Capture the cell that displays the provided text and extract its (X, Y) central coordinate. 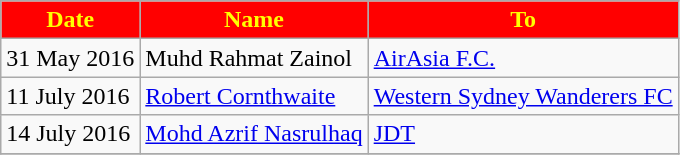
JDT (523, 134)
Western Sydney Wanderers FC (523, 96)
14 July 2016 (70, 134)
AirAsia F.C. (523, 58)
Mohd Azrif Nasrulhaq (254, 134)
Robert Cornthwaite (254, 96)
Muhd Rahmat Zainol (254, 58)
Name (254, 20)
Date (70, 20)
31 May 2016 (70, 58)
11 July 2016 (70, 96)
To (523, 20)
